From the cell containing the given text, extract its center point as (x, y) coordinate. 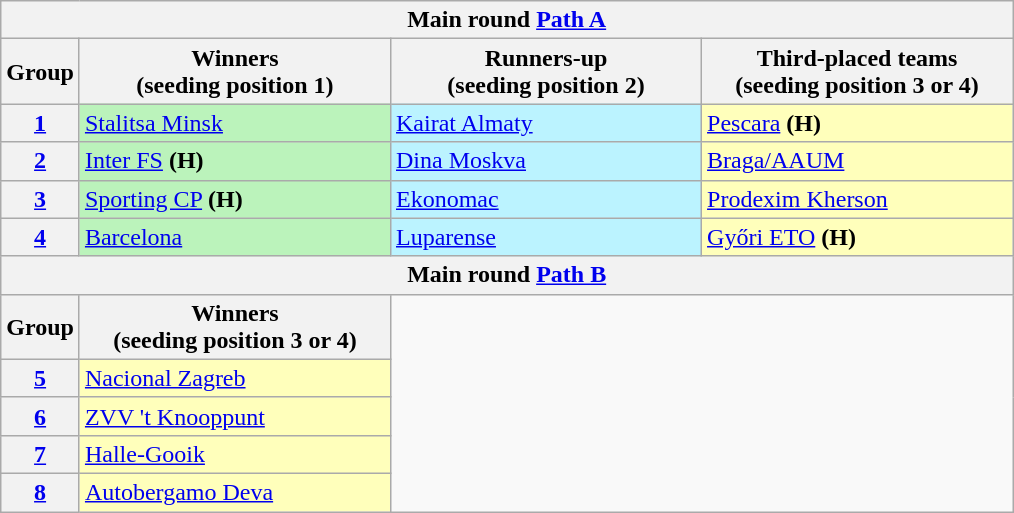
4 (40, 237)
Dina Moskva (546, 161)
Autobergamo Deva (234, 492)
Barcelona (234, 237)
Third-placed teams(seeding position 3 or 4) (858, 72)
Prodexim Kherson (858, 199)
6 (40, 416)
Győri ETO (H) (858, 237)
Pescara (H) (858, 123)
2 (40, 161)
Ekonomac (546, 199)
3 (40, 199)
5 (40, 378)
Inter FS (H) (234, 161)
Sporting CP (H) (234, 199)
Braga/AAUM (858, 161)
Winners(seeding position 3 or 4) (234, 326)
7 (40, 454)
Main round Path A (507, 20)
Winners(seeding position 1) (234, 72)
Halle-Gooik (234, 454)
Runners-up(seeding position 2) (546, 72)
ZVV 't Knooppunt (234, 416)
Luparense (546, 237)
Nacional Zagreb (234, 378)
Kairat Almaty (546, 123)
8 (40, 492)
Stalitsa Minsk (234, 123)
Main round Path B (507, 275)
1 (40, 123)
